Find where the given text appears and provide that cell's center as [X, Y] coordinate. 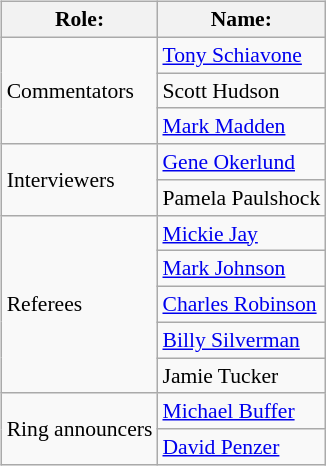
Tony Schiavone [241, 55]
Mark Madden [241, 126]
Commentators [80, 90]
Michael Buffer [241, 411]
Pamela Paulshock [241, 198]
Mickie Jay [241, 233]
Role: [80, 20]
Ring announcers [80, 428]
Interviewers [80, 180]
Referees [80, 304]
Name: [241, 20]
Charles Robinson [241, 305]
Gene Okerlund [241, 162]
David Penzer [241, 447]
Scott Hudson [241, 91]
Jamie Tucker [241, 376]
Billy Silverman [241, 340]
Mark Johnson [241, 269]
